Detect which cell encompasses the target text, then output its [x, y] center coordinate. 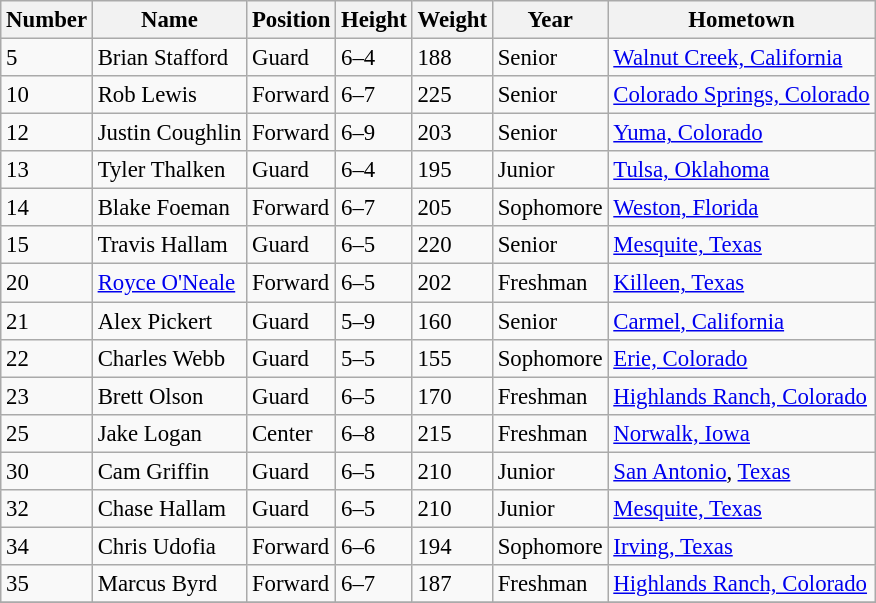
6–8 [374, 433]
Hometown [742, 20]
Erie, Colorado [742, 358]
160 [452, 321]
Rob Lewis [169, 95]
Charles Webb [169, 358]
Alex Pickert [169, 321]
21 [47, 321]
6–9 [374, 133]
35 [47, 584]
195 [452, 170]
30 [47, 471]
Walnut Creek, California [742, 58]
Chris Udofia [169, 546]
25 [47, 433]
170 [452, 396]
Number [47, 20]
Brett Olson [169, 396]
Carmel, California [742, 321]
San Antonio, Texas [742, 471]
Yuma, Colorado [742, 133]
Weston, Florida [742, 208]
32 [47, 509]
Jake Logan [169, 433]
10 [47, 95]
14 [47, 208]
Name [169, 20]
203 [452, 133]
Norwalk, Iowa [742, 433]
Center [292, 433]
23 [47, 396]
15 [47, 245]
Travis Hallam [169, 245]
12 [47, 133]
5 [47, 58]
Blake Foeman [169, 208]
Marcus Byrd [169, 584]
220 [452, 245]
Height [374, 20]
Royce O'Neale [169, 283]
Year [550, 20]
202 [452, 283]
Justin Coughlin [169, 133]
20 [47, 283]
187 [452, 584]
215 [452, 433]
194 [452, 546]
Killeen, Texas [742, 283]
5–9 [374, 321]
225 [452, 95]
13 [47, 170]
34 [47, 546]
Colorado Springs, Colorado [742, 95]
Chase Hallam [169, 509]
5–5 [374, 358]
Tulsa, Oklahoma [742, 170]
188 [452, 58]
Brian Stafford [169, 58]
Tyler Thalken [169, 170]
205 [452, 208]
22 [47, 358]
6–6 [374, 546]
Weight [452, 20]
Irving, Texas [742, 546]
155 [452, 358]
Cam Griffin [169, 471]
Position [292, 20]
